Provide the (X, Y) coordinate of the cell's center where the given text is located.  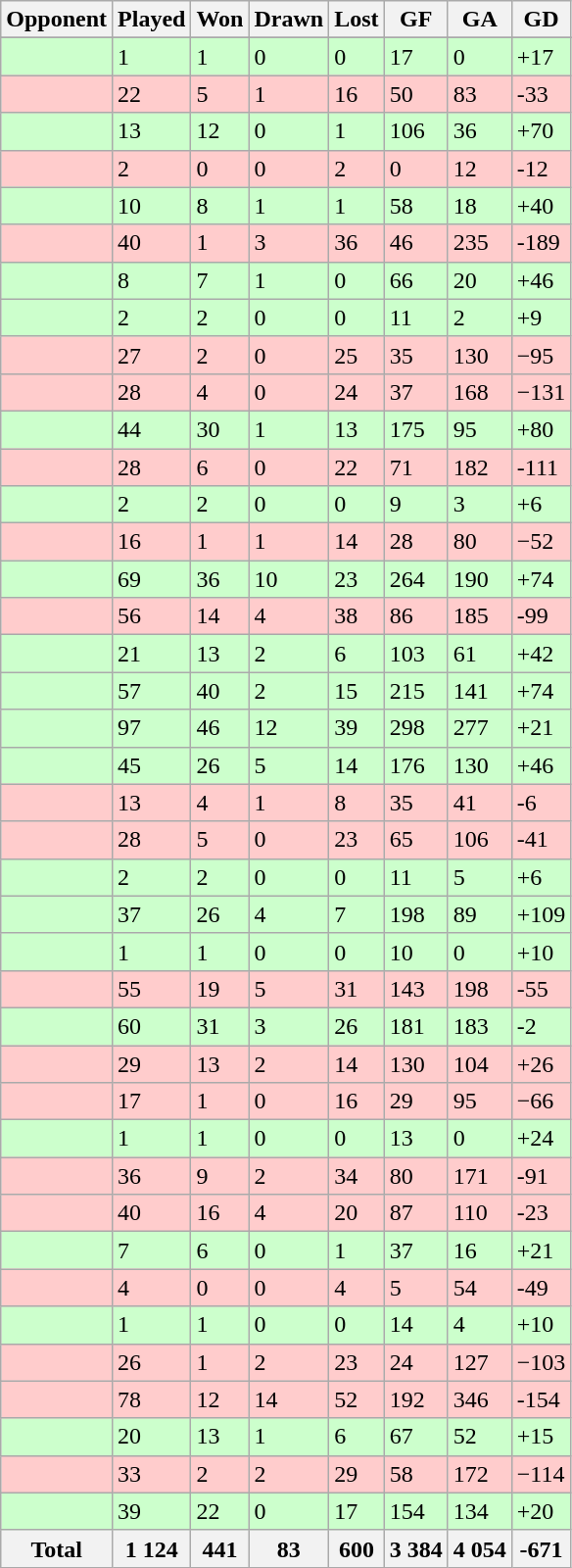
-671 (541, 1548)
+26 (541, 1063)
3 384 (415, 1548)
+24 (541, 1139)
277 (480, 728)
86 (415, 616)
-154 (541, 1399)
25 (357, 355)
171 (480, 1176)
+70 (541, 131)
87 (415, 1213)
18 (480, 206)
-49 (541, 1288)
41 (480, 803)
+20 (541, 1511)
GA (480, 20)
65 (415, 840)
+9 (541, 318)
GD (541, 20)
89 (480, 914)
38 (357, 616)
-189 (541, 243)
-23 (541, 1213)
215 (415, 691)
-99 (541, 616)
-12 (541, 169)
50 (415, 94)
15 (357, 691)
141 (480, 691)
−114 (541, 1474)
-41 (541, 840)
175 (415, 429)
+80 (541, 429)
57 (152, 691)
182 (480, 467)
56 (152, 616)
103 (415, 654)
127 (480, 1362)
190 (480, 579)
154 (415, 1511)
55 (152, 989)
54 (480, 1288)
19 (219, 989)
-6 (541, 803)
−52 (541, 542)
+109 (541, 914)
61 (480, 654)
181 (415, 1026)
-33 (541, 94)
+17 (541, 57)
−103 (541, 1362)
183 (480, 1026)
−95 (541, 355)
1 124 (152, 1548)
30 (219, 429)
27 (152, 355)
67 (415, 1437)
66 (415, 280)
21 (152, 654)
−131 (541, 392)
110 (480, 1213)
97 (152, 728)
+15 (541, 1437)
192 (415, 1399)
104 (480, 1063)
Drawn (289, 20)
264 (415, 579)
4 054 (480, 1548)
Opponent (57, 20)
Total (57, 1548)
168 (480, 392)
441 (219, 1548)
235 (480, 243)
346 (480, 1399)
-91 (541, 1176)
69 (152, 579)
71 (415, 467)
600 (357, 1548)
143 (415, 989)
134 (480, 1511)
172 (480, 1474)
Won (219, 20)
+40 (541, 206)
-111 (541, 467)
33 (152, 1474)
78 (152, 1399)
-55 (541, 989)
-2 (541, 1026)
298 (415, 728)
60 (152, 1026)
185 (480, 616)
Played (152, 20)
GF (415, 20)
34 (357, 1176)
Lost (357, 20)
+42 (541, 654)
44 (152, 429)
45 (152, 765)
176 (415, 765)
−66 (541, 1102)
